Locate the cell with the specified text and output its (x, y) center coordinate. 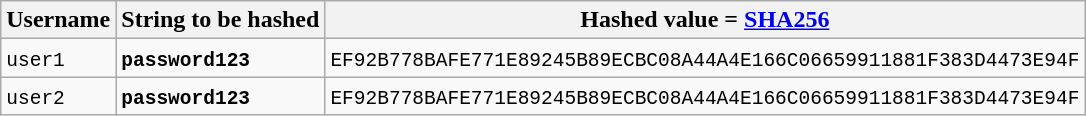
user1 (58, 58)
String to be hashed (220, 20)
user2 (58, 96)
Username (58, 20)
Hashed value = SHA256 (705, 20)
